Pinpoint the cell where the given text exists, returning its [X, Y] midpoint coordinate. 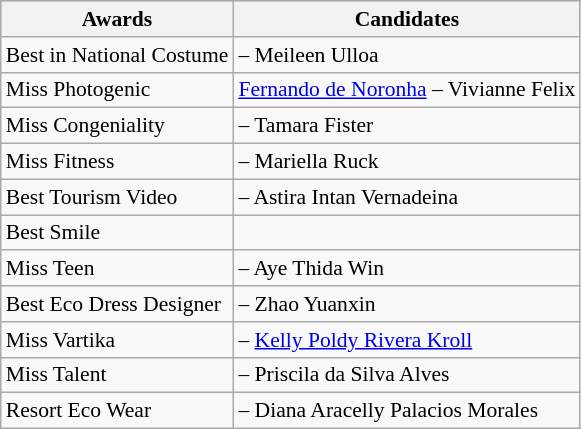
Best Smile [118, 233]
– Meileen Ulloa [406, 55]
– Zhao Yuanxin [406, 304]
Best Eco Dress Designer [118, 304]
Best in National Costume [118, 55]
Miss Talent [118, 375]
Miss Teen [118, 269]
Best Tourism Video [118, 197]
Candidates [406, 19]
Miss Congeniality [118, 126]
– Kelly Poldy Rivera Kroll [406, 340]
Awards [118, 19]
– Priscila da Silva Alves [406, 375]
– Diana Aracelly Palacios Morales [406, 411]
– Aye Thida Win [406, 269]
Miss Vartika [118, 340]
Miss Photogenic [118, 90]
Resort Eco Wear [118, 411]
Fernando de Noronha – Vivianne Felix [406, 90]
Miss Fitness [118, 162]
– Tamara Fister [406, 126]
– Mariella Ruck [406, 162]
– Astira Intan Vernadeina [406, 197]
